Output the [x, y] coordinate of the center of the cell containing the given text.  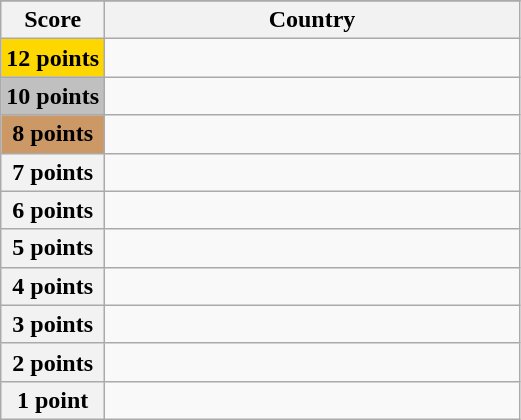
2 points [53, 362]
12 points [53, 58]
3 points [53, 324]
5 points [53, 248]
1 point [53, 400]
7 points [53, 172]
8 points [53, 134]
Country [312, 20]
6 points [53, 210]
4 points [53, 286]
10 points [53, 96]
Score [53, 20]
